Search for the cell housing the specified text and yield its (x, y) center coordinate. 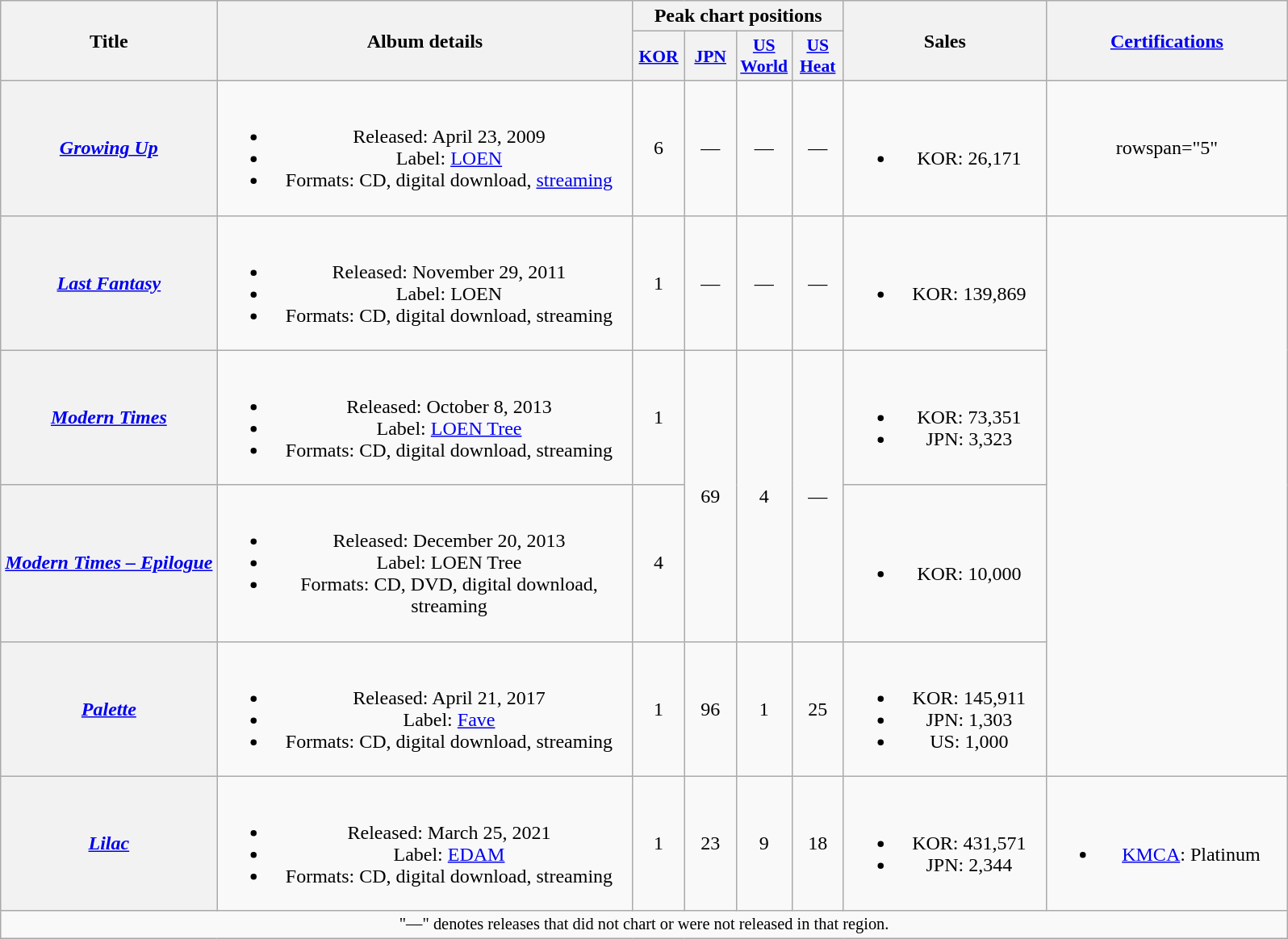
KOR (659, 56)
6 (659, 148)
Modern Times – Epilogue (109, 563)
Peak chart positions (738, 16)
"—" denotes releases that did not chart or were not released in that region. (644, 924)
Modern Times (109, 418)
23 (710, 844)
69 (710, 495)
96 (710, 708)
25 (818, 708)
KOR: 73,351JPN: 3,323 (944, 418)
9 (763, 844)
rowspan="5" (1167, 148)
KOR: 145,911JPN: 1,303US: 1,000 (944, 708)
Title (109, 40)
Sales (944, 40)
Growing Up (109, 148)
JPN (710, 56)
Released: November 29, 2011Label: LOENFormats: CD, digital download, streaming (424, 282)
Lilac (109, 844)
KOR: 10,000 (944, 563)
Album details (424, 40)
KOR: 139,869 (944, 282)
Released: October 8, 2013Label: LOEN TreeFormats: CD, digital download, streaming (424, 418)
Released: April 23, 2009Label: LOENFormats: CD, digital download, streaming (424, 148)
KOR: 431,571JPN: 2,344 (944, 844)
Released: March 25, 2021Label: EDAMFormats: CD, digital download, streaming (424, 844)
KMCA: Platinum (1167, 844)
Certifications (1167, 40)
USWorld (763, 56)
KOR: 26,171 (944, 148)
18 (818, 844)
Palette (109, 708)
USHeat (818, 56)
Released: April 21, 2017Label: FaveFormats: CD, digital download, streaming (424, 708)
Released: December 20, 2013Label: LOEN TreeFormats: CD, DVD, digital download, streaming (424, 563)
Last Fantasy (109, 282)
